Scan for the cell matching the given text and deliver its [X, Y] coordinate at center. 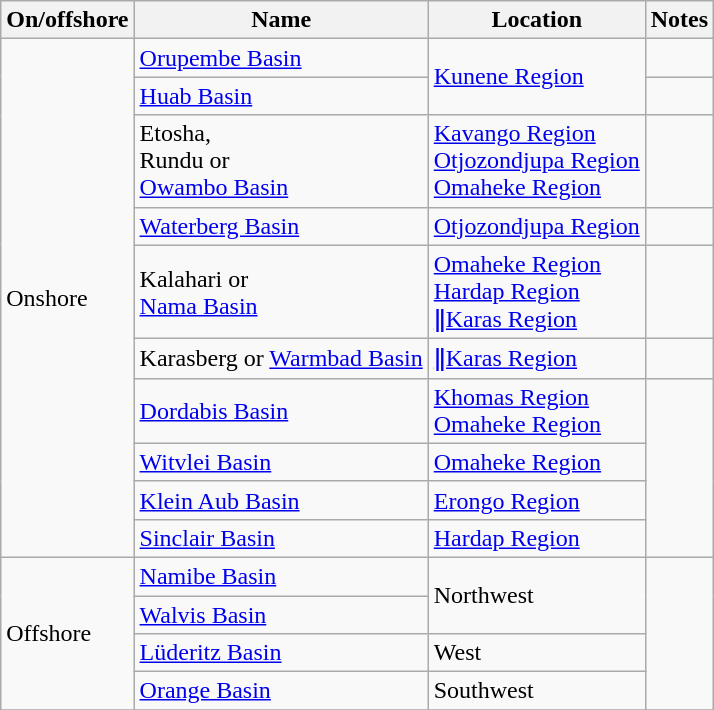
Orange Basin [281, 691]
Walvis Basin [281, 615]
Dordabis Basin [281, 410]
Location [536, 20]
Orupembe Basin [281, 58]
Kavango RegionOtjozondjupa RegionOmaheke Region [536, 161]
Omaheke Region [536, 462]
ǁKaras Region [536, 359]
Kunene Region [536, 77]
Otjozondjupa Region [536, 226]
Khomas RegionOmaheke Region [536, 410]
Namibe Basin [281, 576]
Klein Aub Basin [281, 500]
Etosha,Rundu orOwambo Basin [281, 161]
On/offshore [68, 20]
Omaheke RegionHardap RegionǁKaras Region [536, 292]
Sinclair Basin [281, 538]
Kalahari orNama Basin [281, 292]
Karasberg or Warmbad Basin [281, 359]
Northwest [536, 595]
Offshore [68, 633]
Erongo Region [536, 500]
Name [281, 20]
Notes [679, 20]
Waterberg Basin [281, 226]
West [536, 653]
Lüderitz Basin [281, 653]
Hardap Region [536, 538]
Huab Basin [281, 96]
Witvlei Basin [281, 462]
Onshore [68, 298]
Southwest [536, 691]
